Determine the (x, y) coordinate at the center of the cell enclosing the given text.  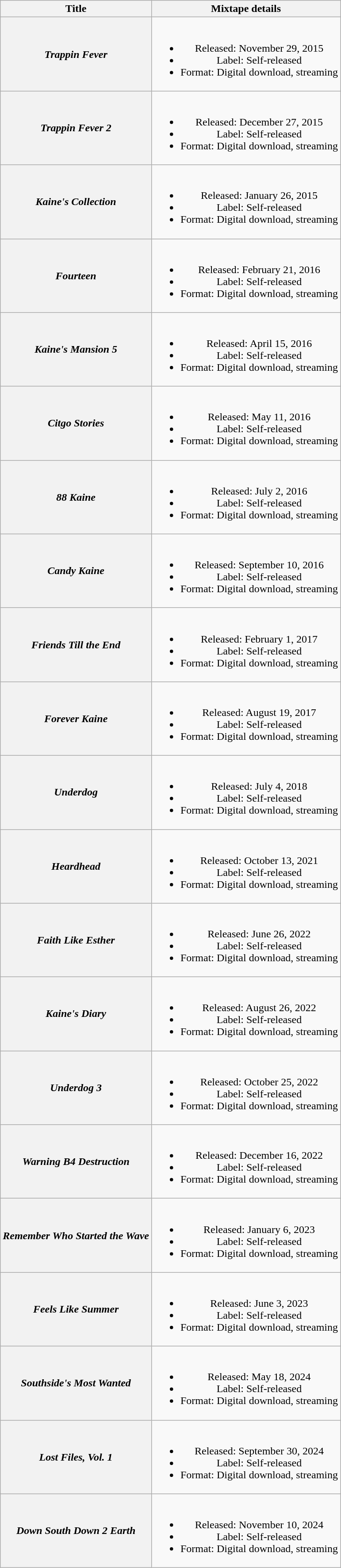
Feels Like Summer (76, 1309)
Warning B4 Destruction (76, 1161)
Released: September 30, 2024Label: Self-releasedFormat: Digital download, streaming (246, 1457)
Kaine's Diary (76, 1014)
Forever Kaine (76, 719)
Underdog 3 (76, 1088)
Released: October 13, 2021Label: Self-releasedFormat: Digital download, streaming (246, 866)
Kaine's Collection (76, 202)
Released: February 21, 2016Label: Self-releasedFormat: Digital download, streaming (246, 276)
Trappin Fever (76, 54)
Released: November 10, 2024Label: Self-releasedFormat: Digital download, streaming (246, 1531)
Released: September 10, 2016Label: Self-releasedFormat: Digital download, streaming (246, 571)
Released: July 4, 2018Label: Self-releasedFormat: Digital download, streaming (246, 792)
Released: August 26, 2022Label: Self-releasedFormat: Digital download, streaming (246, 1014)
Underdog (76, 792)
Released: July 2, 2016Label: Self-releasedFormat: Digital download, streaming (246, 497)
Southside's Most Wanted (76, 1383)
Trappin Fever 2 (76, 128)
Faith Like Esther (76, 940)
Released: December 27, 2015Label: Self-releasedFormat: Digital download, streaming (246, 128)
Released: June 3, 2023Label: Self-releasedFormat: Digital download, streaming (246, 1309)
Released: October 25, 2022Label: Self-releasedFormat: Digital download, streaming (246, 1088)
Friends Till the End (76, 644)
Mixtape details (246, 9)
Released: November 29, 2015Label: Self-releasedFormat: Digital download, streaming (246, 54)
Citgo Stories (76, 423)
Fourteen (76, 276)
Released: August 19, 2017Label: Self-releasedFormat: Digital download, streaming (246, 719)
Title (76, 9)
Candy Kaine (76, 571)
Heardhead (76, 866)
Released: April 15, 2016Label: Self-releasedFormat: Digital download, streaming (246, 349)
Kaine's Mansion 5 (76, 349)
Released: May 18, 2024Label: Self-releasedFormat: Digital download, streaming (246, 1383)
Released: January 6, 2023Label: Self-releasedFormat: Digital download, streaming (246, 1236)
Released: May 11, 2016Label: Self-releasedFormat: Digital download, streaming (246, 423)
Lost Files, Vol. 1 (76, 1457)
88 Kaine (76, 497)
Released: December 16, 2022Label: Self-releasedFormat: Digital download, streaming (246, 1161)
Down South Down 2 Earth (76, 1531)
Released: February 1, 2017Label: Self-releasedFormat: Digital download, streaming (246, 644)
Released: January 26, 2015Label: Self-releasedFormat: Digital download, streaming (246, 202)
Remember Who Started the Wave (76, 1236)
Released: June 26, 2022Label: Self-releasedFormat: Digital download, streaming (246, 940)
